Capture the cell that displays the provided text and extract its (x, y) central coordinate. 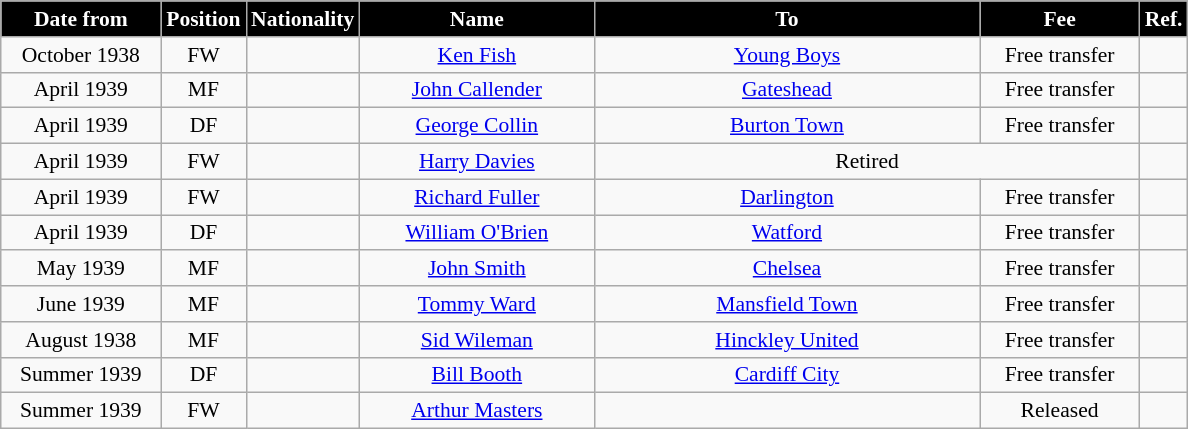
Burton Town (786, 126)
Richard Fuller (476, 197)
Harry Davies (476, 162)
Nationality (302, 19)
Position (204, 19)
Name (476, 19)
Released (1060, 411)
George Collin (476, 126)
Date from (81, 19)
Bill Booth (476, 375)
Arthur Masters (476, 411)
Young Boys (786, 55)
Retired (866, 162)
To (786, 19)
Fee (1060, 19)
Ref. (1164, 19)
Gateshead (786, 90)
June 1939 (81, 304)
Watford (786, 233)
Chelsea (786, 269)
Darlington (786, 197)
Sid Wileman (476, 340)
Tommy Ward (476, 304)
August 1938 (81, 340)
Cardiff City (786, 375)
May 1939 (81, 269)
John Smith (476, 269)
William O'Brien (476, 233)
Hinckley United (786, 340)
October 1938 (81, 55)
John Callender (476, 90)
Ken Fish (476, 55)
Mansfield Town (786, 304)
